Pinpoint the cell where the given text exists, returning its [x, y] midpoint coordinate. 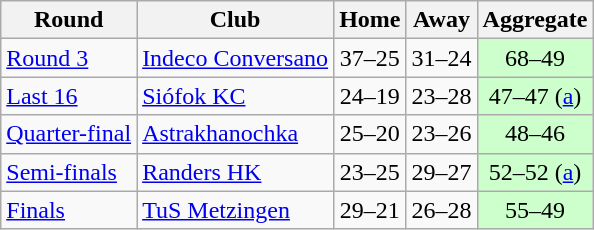
29–21 [370, 210]
Indeco Conversano [236, 58]
47–47 (a) [535, 96]
23–28 [442, 96]
23–26 [442, 134]
Finals [69, 210]
Astrakhanochka [236, 134]
25–20 [370, 134]
Quarter-final [69, 134]
26–28 [442, 210]
31–24 [442, 58]
Club [236, 20]
Round [69, 20]
37–25 [370, 58]
52–52 (a) [535, 172]
Away [442, 20]
Last 16 [69, 96]
Round 3 [69, 58]
Randers HK [236, 172]
24–19 [370, 96]
Semi-finals [69, 172]
29–27 [442, 172]
55–49 [535, 210]
Aggregate [535, 20]
68–49 [535, 58]
TuS Metzingen [236, 210]
Home [370, 20]
48–46 [535, 134]
23–25 [370, 172]
Siófok KC [236, 96]
